Find where the given text appears and provide that cell's center as (X, Y) coordinate. 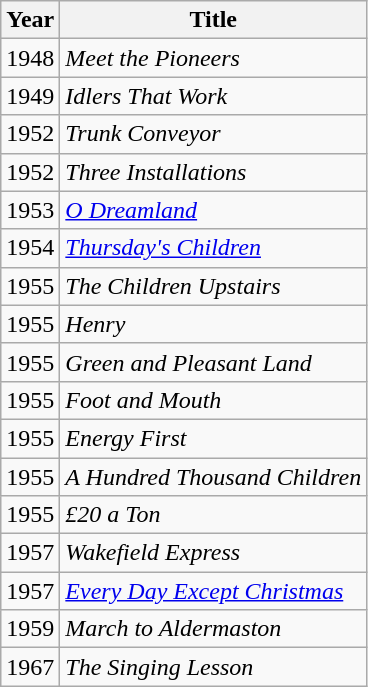
Title (214, 20)
A Hundred Thousand Children (214, 477)
The Singing Lesson (214, 667)
1953 (30, 210)
Wakefield Express (214, 553)
£20 a Ton (214, 515)
Idlers That Work (214, 96)
Year (30, 20)
Thursday's Children (214, 248)
Green and Pleasant Land (214, 362)
The Children Upstairs (214, 286)
Three Installations (214, 172)
1967 (30, 667)
Foot and Mouth (214, 400)
Trunk Conveyor (214, 134)
March to Aldermaston (214, 629)
1948 (30, 58)
Henry (214, 324)
Every Day Except Christmas (214, 591)
Meet the Pioneers (214, 58)
Energy First (214, 438)
O Dreamland (214, 210)
1954 (30, 248)
1949 (30, 96)
1959 (30, 629)
